Output the [x, y] coordinate of the center of the cell containing the given text.  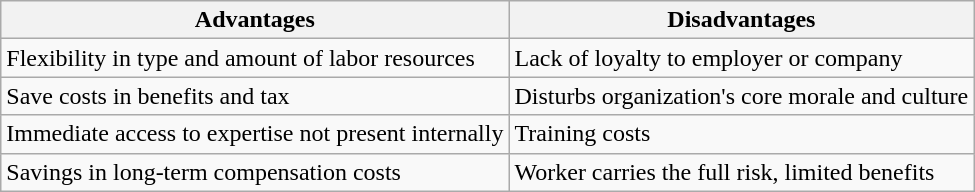
Advantages [255, 20]
Disturbs organization's core morale and culture [742, 96]
Lack of loyalty to employer or company [742, 58]
Training costs [742, 134]
Disadvantages [742, 20]
Worker carries the full risk, limited benefits [742, 172]
Flexibility in type and amount of labor resources [255, 58]
Savings in long-term compensation costs [255, 172]
Save costs in benefits and tax [255, 96]
Immediate access to expertise not present internally [255, 134]
